Output the [X, Y] coordinate of the center of the cell containing the given text.  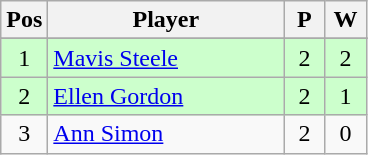
Pos [24, 20]
Mavis Steele [166, 58]
Ellen Gordon [166, 96]
3 [24, 134]
0 [346, 134]
P [304, 20]
Player [166, 20]
Ann Simon [166, 134]
W [346, 20]
